Return the (X, Y) coordinate for the center point of the cell that contains the specified text.  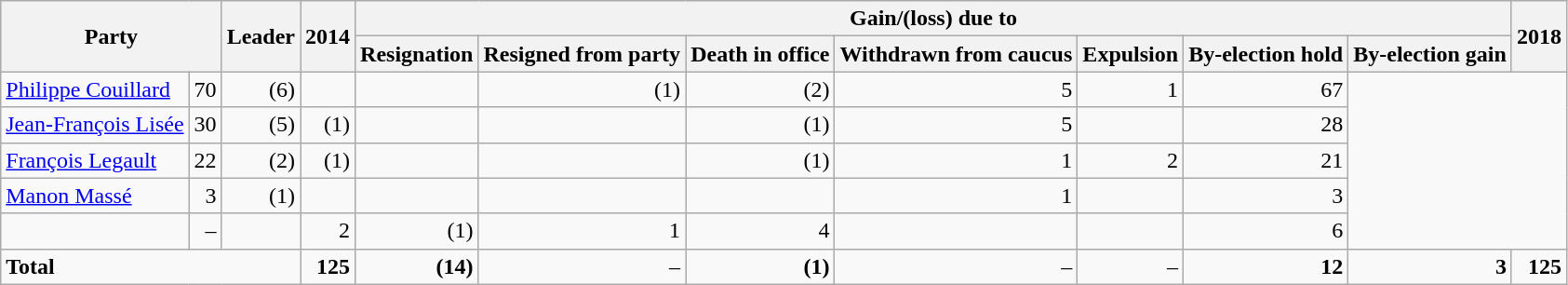
12 (1266, 266)
Resignation (417, 54)
67 (1266, 89)
(5) (261, 125)
28 (1266, 125)
30 (205, 125)
Total (151, 266)
Expulsion (1131, 54)
21 (1266, 160)
Manon Massé (95, 196)
70 (205, 89)
4 (760, 231)
Party (112, 36)
22 (205, 160)
By-election gain (1430, 54)
Gain/(loss) due to (934, 19)
Withdrawn from caucus (957, 54)
6 (1266, 231)
(14) (417, 266)
2018 (1539, 36)
Resigned from party (583, 54)
François Legault (95, 160)
By-election hold (1266, 54)
Philippe Couillard (95, 89)
Leader (261, 36)
Jean-François Lisée (95, 125)
(6) (261, 89)
Death in office (760, 54)
2014 (328, 36)
